Identify which cell holds the provided text, then report its [x, y] central coordinate. 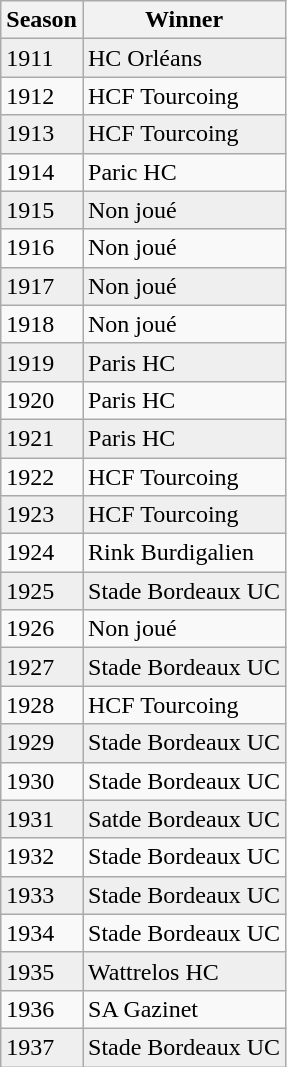
1923 [42, 515]
Paric HC [184, 172]
1912 [42, 96]
1929 [42, 743]
1932 [42, 857]
1918 [42, 324]
Satde Bordeaux UC [184, 819]
1919 [42, 362]
1931 [42, 819]
1924 [42, 553]
1933 [42, 895]
1927 [42, 667]
1930 [42, 781]
1926 [42, 629]
1921 [42, 438]
Rink Burdigalien [184, 553]
1936 [42, 1009]
1928 [42, 705]
1935 [42, 971]
1920 [42, 400]
1911 [42, 58]
1914 [42, 172]
SA Gazinet [184, 1009]
1925 [42, 591]
1922 [42, 477]
Wattrelos HC [184, 971]
1934 [42, 933]
HC Orléans [184, 58]
1915 [42, 210]
Winner [184, 20]
1916 [42, 248]
1917 [42, 286]
1937 [42, 1047]
1913 [42, 134]
Season [42, 20]
